Identify which cell holds the provided text, then report its (x, y) central coordinate. 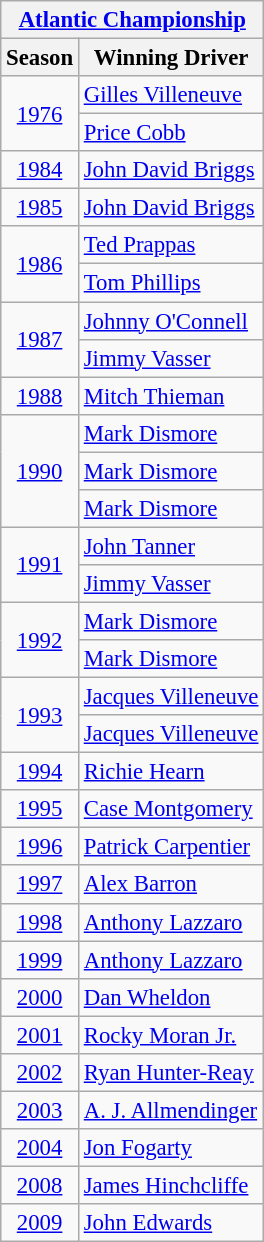
1996 (40, 847)
1994 (40, 772)
Tom Phillips (170, 283)
Johnny O'Connell (170, 321)
Season (40, 58)
Jon Fogarty (170, 1148)
Case Montgomery (170, 809)
2004 (40, 1148)
1990 (40, 470)
Dan Wheldon (170, 997)
1993 (40, 716)
Alex Barron (170, 885)
1995 (40, 809)
1992 (40, 640)
Richie Hearn (170, 772)
Winning Driver (170, 58)
A. J. Allmendinger (170, 1110)
James Hinchcliffe (170, 1185)
1984 (40, 170)
Patrick Carpentier (170, 847)
Rocky Moran Jr. (170, 1035)
1976 (40, 114)
John Edwards (170, 1223)
2009 (40, 1223)
1999 (40, 960)
1988 (40, 396)
2002 (40, 1073)
2003 (40, 1110)
2008 (40, 1185)
1985 (40, 208)
Gilles Villeneuve (170, 95)
1991 (40, 564)
2000 (40, 997)
1997 (40, 885)
Ryan Hunter-Reay (170, 1073)
1987 (40, 340)
Atlantic Championship (132, 20)
Mitch Thieman (170, 396)
1998 (40, 922)
Ted Prappas (170, 245)
2001 (40, 1035)
1986 (40, 264)
Price Cobb (170, 133)
John Tanner (170, 546)
